Capture the cell that displays the provided text and extract its (x, y) central coordinate. 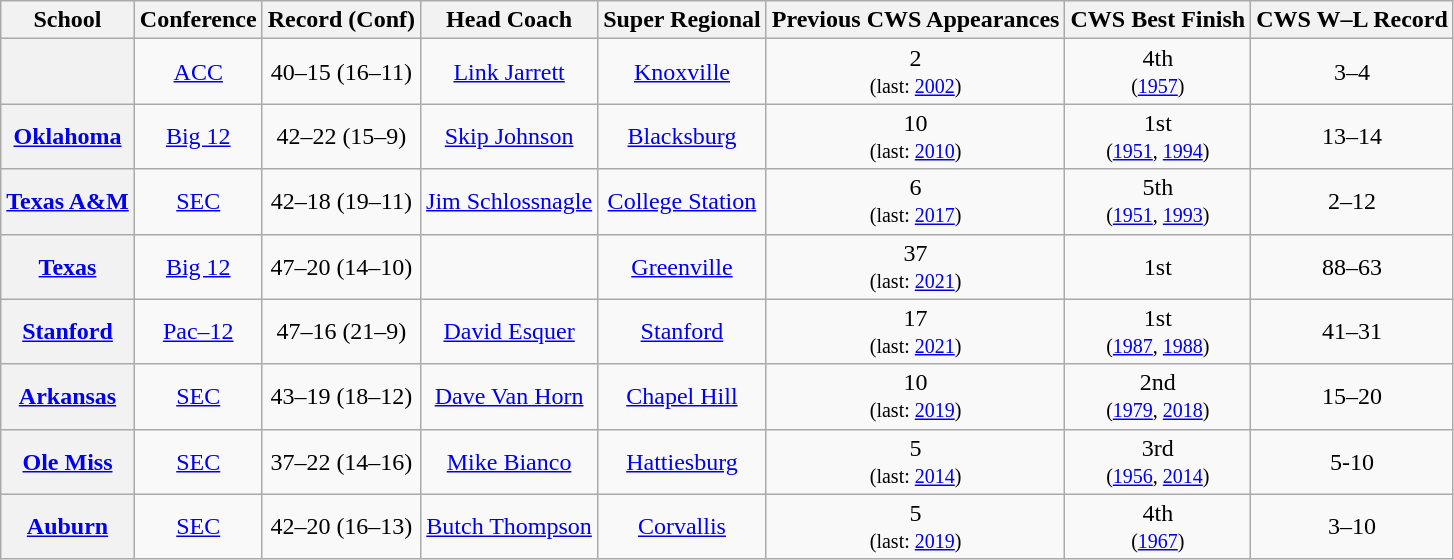
40–15 (16–11) (341, 72)
Head Coach (510, 20)
5-10 (1352, 462)
15–20 (1352, 396)
17(last: 2021) (916, 332)
Skip Johnson (510, 136)
1st(1987, 1988) (1158, 332)
David Esquer (510, 332)
4th(1967) (1158, 526)
Jim Schlossnagle (510, 202)
1st (1158, 266)
88–63 (1352, 266)
Greenville (682, 266)
Conference (198, 20)
ACC (198, 72)
Previous CWS Appearances (916, 20)
6(last: 2017) (916, 202)
Record (Conf) (341, 20)
42–20 (16–13) (341, 526)
3–4 (1352, 72)
1st(1951, 1994) (1158, 136)
Chapel Hill (682, 396)
Hattiesburg (682, 462)
CWS Best Finish (1158, 20)
10(last: 2019) (916, 396)
42–18 (19–11) (341, 202)
3rd(1956, 2014) (1158, 462)
37–22 (14–16) (341, 462)
4th(1957) (1158, 72)
Arkansas (68, 396)
2(last: 2002) (916, 72)
37(last: 2021) (916, 266)
3–10 (1352, 526)
42–22 (15–9) (341, 136)
43–19 (18–12) (341, 396)
47–16 (21–9) (341, 332)
Super Regional (682, 20)
Knoxville (682, 72)
2–12 (1352, 202)
5th(1951, 1993) (1158, 202)
CWS W–L Record (1352, 20)
5(last: 2014) (916, 462)
Auburn (68, 526)
School (68, 20)
47–20 (14–10) (341, 266)
Corvallis (682, 526)
10(last: 2010) (916, 136)
Link Jarrett (510, 72)
5(last: 2019) (916, 526)
Butch Thompson (510, 526)
Blacksburg (682, 136)
41–31 (1352, 332)
Texas (68, 266)
College Station (682, 202)
13–14 (1352, 136)
Oklahoma (68, 136)
Ole Miss (68, 462)
2nd(1979, 2018) (1158, 396)
Dave Van Horn (510, 396)
Mike Bianco (510, 462)
Texas A&M (68, 202)
Pac–12 (198, 332)
